Provide the (x, y) coordinate of the cell's center where the given text is located.  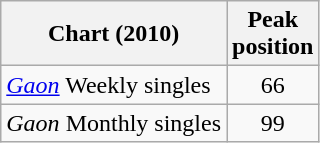
66 (272, 85)
99 (272, 123)
Gaon Weekly singles (114, 85)
Gaon Monthly singles (114, 123)
Peak position (272, 34)
Chart (2010) (114, 34)
